Scan for the cell matching the given text and deliver its (X, Y) coordinate at center. 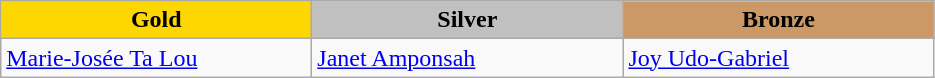
Joy Udo-Gabriel (778, 58)
Silver (468, 20)
Janet Amponsah (468, 58)
Gold (156, 20)
Marie-Josée Ta Lou (156, 58)
Bronze (778, 20)
